Provide the (X, Y) coordinate of the cell's center where the given text is located.  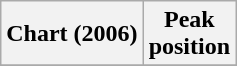
Peakposition (189, 34)
Chart (2006) (72, 34)
